Return (x, y) of the center of cell containing provided text 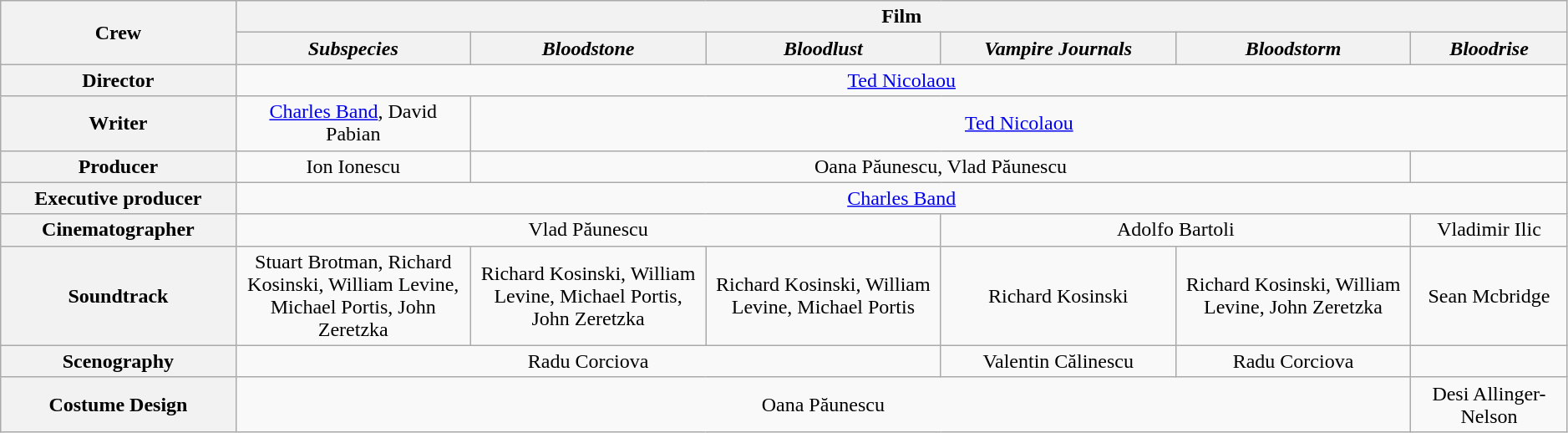
Charles Band (901, 198)
Crew (119, 33)
Desi Allinger-Nelson (1489, 405)
Ion Ionescu (353, 166)
Richard Kosinski, William Levine, Michael Portis (824, 296)
Valentin Călinescu (1058, 361)
Scenography (119, 361)
Stuart Brotman, Richard Kosinski, William Levine, Michael Portis, John Zeretzka (353, 296)
Bloodstone (588, 48)
Vampire Journals (1058, 48)
Vladimir Ilic (1489, 230)
Richard Kosinski, William Levine, John Zeretzka (1293, 296)
Soundtrack (119, 296)
Director (119, 80)
Subspecies (353, 48)
Producer (119, 166)
Adolfo Bartoli (1176, 230)
Cinematographer (119, 230)
Oana Păunescu, Vlad Păunescu (941, 166)
Bloodstorm (1293, 48)
Charles Band, David Pabian (353, 124)
Bloodlust (824, 48)
Vlad Păunescu (588, 230)
Writer (119, 124)
Oana Păunescu (824, 405)
Executive producer (119, 198)
Film (901, 17)
Costume Design (119, 405)
Richard Kosinski, William Levine, Michael Portis, John Zeretzka (588, 296)
Richard Kosinski (1058, 296)
Bloodrise (1489, 48)
Sean Mcbridge (1489, 296)
